Determine the (X, Y) coordinate at the center of the cell enclosing the given text.  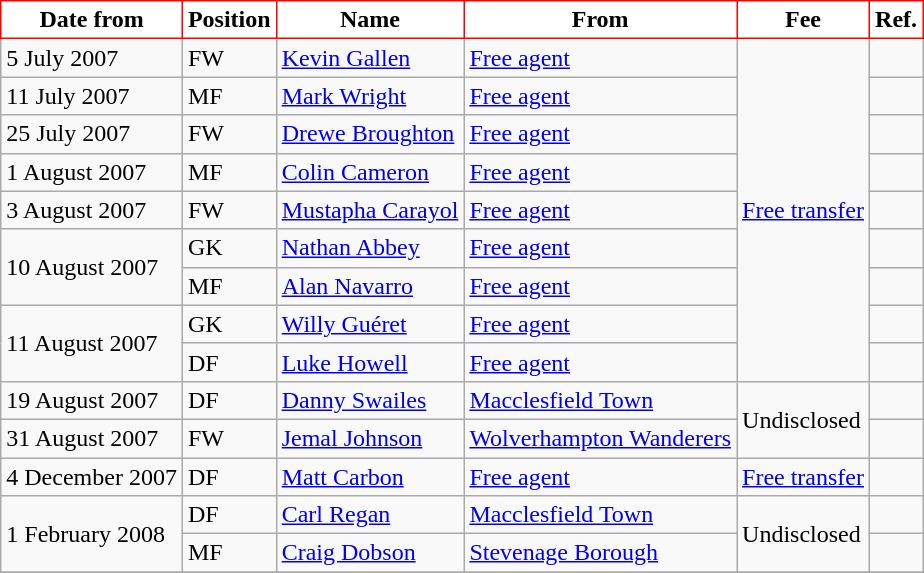
1 August 2007 (92, 172)
4 December 2007 (92, 477)
31 August 2007 (92, 438)
Jemal Johnson (370, 438)
Nathan Abbey (370, 248)
1 February 2008 (92, 534)
5 July 2007 (92, 58)
Luke Howell (370, 362)
Willy Guéret (370, 324)
Date from (92, 20)
11 July 2007 (92, 96)
Wolverhampton Wanderers (600, 438)
Position (229, 20)
Mustapha Carayol (370, 210)
11 August 2007 (92, 343)
25 July 2007 (92, 134)
3 August 2007 (92, 210)
Ref. (896, 20)
Danny Swailes (370, 400)
Fee (804, 20)
From (600, 20)
Stevenage Borough (600, 553)
Drewe Broughton (370, 134)
19 August 2007 (92, 400)
Matt Carbon (370, 477)
Colin Cameron (370, 172)
Alan Navarro (370, 286)
Kevin Gallen (370, 58)
Carl Regan (370, 515)
Mark Wright (370, 96)
Craig Dobson (370, 553)
Name (370, 20)
10 August 2007 (92, 267)
